Provide the (X, Y) coordinate of the cell's center where the given text is located.  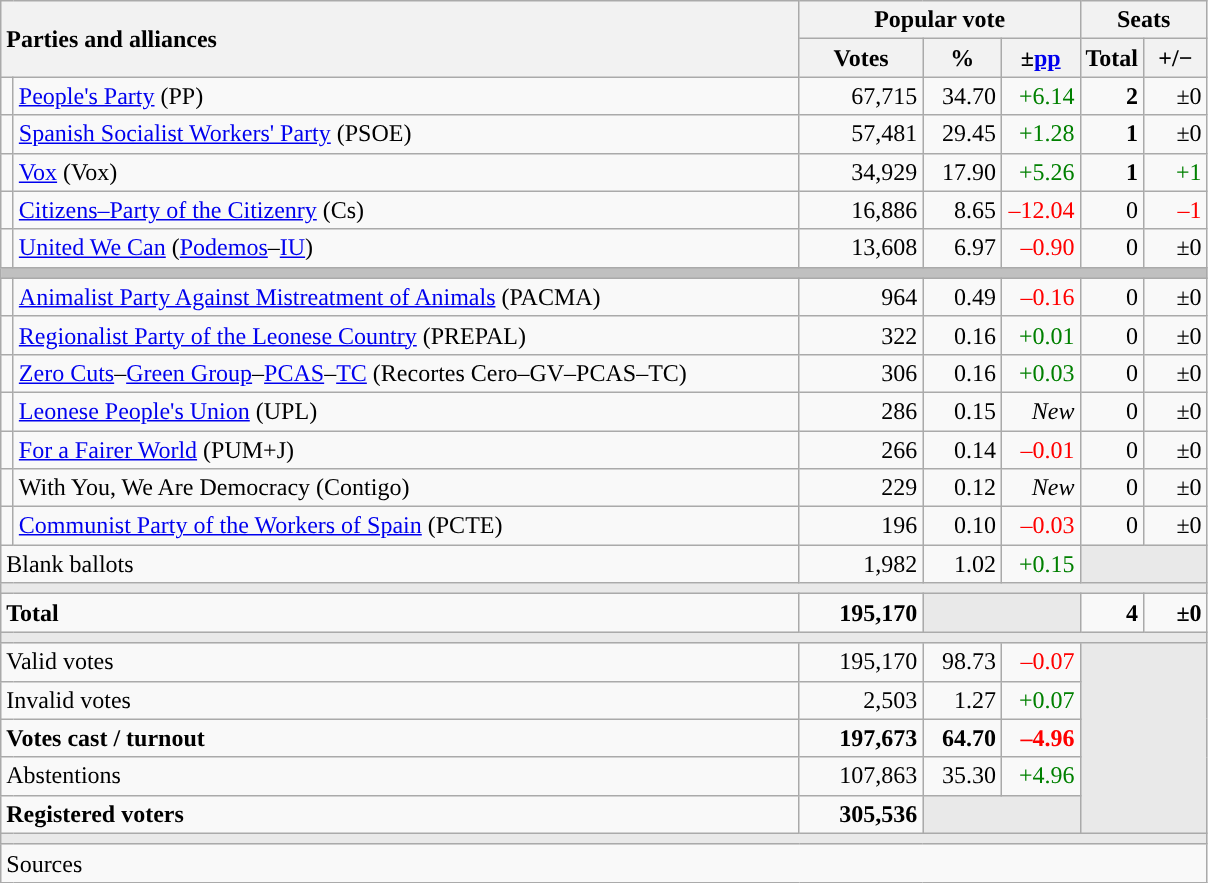
+/− (1176, 58)
Zero Cuts–Green Group–PCAS–TC (Recortes Cero–GV–PCAS–TC) (406, 373)
–4.96 (1040, 738)
Parties and alliances (400, 39)
Seats (1144, 20)
+4.96 (1040, 776)
57,481 (861, 134)
0.49 (962, 297)
Spanish Socialist Workers' Party (PSOE) (406, 134)
+6.14 (1040, 96)
34,929 (861, 172)
29.45 (962, 134)
–0.01 (1040, 449)
196 (861, 526)
+0.03 (1040, 373)
98.73 (962, 662)
64.70 (962, 738)
4 (1112, 613)
+0.15 (1040, 564)
–0.16 (1040, 297)
Vox (Vox) (406, 172)
197,673 (861, 738)
Regionalist Party of the Leonese Country (PREPAL) (406, 335)
34.70 (962, 96)
16,886 (861, 210)
306 (861, 373)
2 (1112, 96)
0.14 (962, 449)
6.97 (962, 248)
8.65 (962, 210)
229 (861, 488)
0.10 (962, 526)
+0.01 (1040, 335)
–0.07 (1040, 662)
266 (861, 449)
Invalid votes (400, 700)
–0.90 (1040, 248)
Communist Party of the Workers of Spain (PCTE) (406, 526)
964 (861, 297)
Abstentions (400, 776)
–1 (1176, 210)
0.15 (962, 411)
% (962, 58)
+5.26 (1040, 172)
1.02 (962, 564)
286 (861, 411)
±pp (1040, 58)
13,608 (861, 248)
305,536 (861, 814)
Valid votes (400, 662)
17.90 (962, 172)
For a Fairer World (PUM+J) (406, 449)
107,863 (861, 776)
Popular vote (940, 20)
1.27 (962, 700)
+1.28 (1040, 134)
+1 (1176, 172)
+0.07 (1040, 700)
Animalist Party Against Mistreatment of Animals (PACMA) (406, 297)
Sources (604, 863)
322 (861, 335)
Votes (861, 58)
35.30 (962, 776)
–0.03 (1040, 526)
Leonese People's Union (UPL) (406, 411)
–12.04 (1040, 210)
67,715 (861, 96)
Citizens–Party of the Citizenry (Cs) (406, 210)
1,982 (861, 564)
2,503 (861, 700)
Blank ballots (400, 564)
0.12 (962, 488)
With You, We Are Democracy (Contigo) (406, 488)
Registered voters (400, 814)
United We Can (Podemos–IU) (406, 248)
People's Party (PP) (406, 96)
Votes cast / turnout (400, 738)
